Detect which cell encompasses the target text, then output its (X, Y) center coordinate. 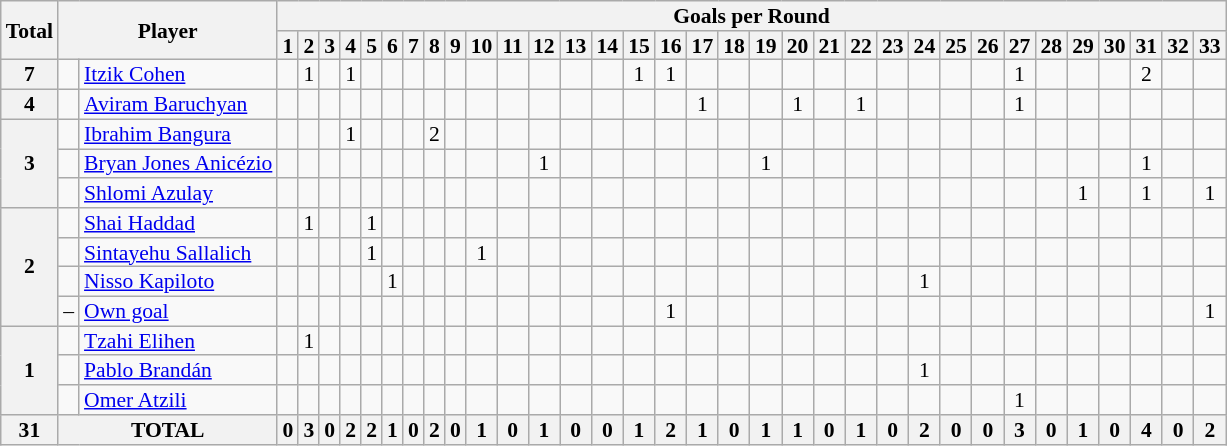
– (68, 312)
Tzahi Elihen (178, 341)
12 (544, 46)
15 (639, 46)
13 (576, 46)
24 (925, 46)
11 (512, 46)
14 (607, 46)
Shlomi Azulay (178, 193)
Nisso Kapiloto (178, 282)
32 (1178, 46)
22 (861, 46)
Itzik Cohen (178, 75)
26 (988, 46)
TOTAL (168, 430)
18 (734, 46)
10 (482, 46)
Omer Atzili (178, 400)
19 (766, 46)
6 (392, 46)
Aviram Baruchyan (178, 105)
8 (434, 46)
Total (30, 30)
17 (703, 46)
9 (456, 46)
21 (829, 46)
Sintayehu Sallalich (178, 253)
Goals per Round (751, 16)
Player (168, 30)
25 (956, 46)
27 (1020, 46)
Bryan Jones Anicézio (178, 164)
Ibrahim Bangura (178, 134)
29 (1083, 46)
Pablo Brandán (178, 371)
33 (1210, 46)
Own goal (178, 312)
5 (372, 46)
28 (1051, 46)
30 (1115, 46)
20 (798, 46)
16 (671, 46)
Shai Haddad (178, 223)
23 (893, 46)
